For the text-containing cell, return its midpoint in [x, y] coordinate format. 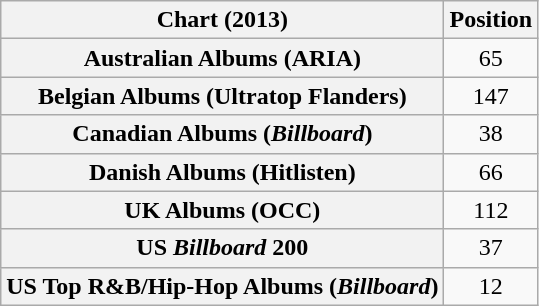
12 [491, 286]
UK Albums (OCC) [222, 210]
112 [491, 210]
Danish Albums (Hitlisten) [222, 172]
38 [491, 134]
Australian Albums (ARIA) [222, 58]
US Top R&B/Hip-Hop Albums (Billboard) [222, 286]
Position [491, 20]
Belgian Albums (Ultratop Flanders) [222, 96]
US Billboard 200 [222, 248]
Canadian Albums (Billboard) [222, 134]
147 [491, 96]
Chart (2013) [222, 20]
65 [491, 58]
37 [491, 248]
66 [491, 172]
